Detect which cell encompasses the target text, then output its (X, Y) center coordinate. 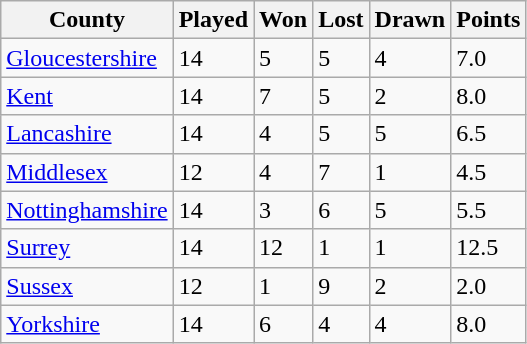
7.0 (488, 58)
6.5 (488, 134)
County (87, 20)
Gloucestershire (87, 58)
Yorkshire (87, 324)
12.5 (488, 248)
Surrey (87, 248)
Played (213, 20)
Sussex (87, 286)
Middlesex (87, 172)
Drawn (410, 20)
Won (284, 20)
5.5 (488, 210)
Points (488, 20)
4.5 (488, 172)
Kent (87, 96)
3 (284, 210)
Nottinghamshire (87, 210)
2.0 (488, 286)
Lost (341, 20)
9 (341, 286)
Lancashire (87, 134)
